Provide the (X, Y) coordinate of the cell's center where the given text is located.  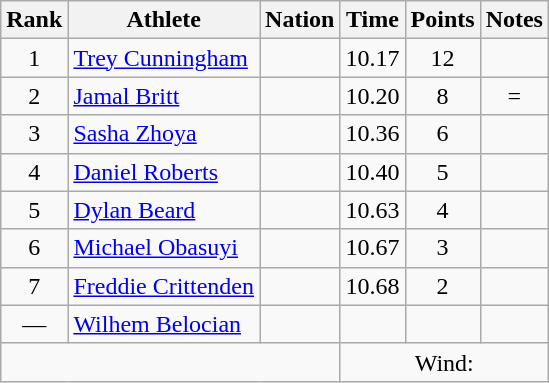
7 (34, 286)
8 (442, 96)
= (514, 96)
10.40 (372, 172)
12 (442, 58)
Freddie Crittenden (164, 286)
Dylan Beard (164, 210)
Trey Cunningham (164, 58)
Rank (34, 20)
Daniel Roberts (164, 172)
10.17 (372, 58)
10.63 (372, 210)
10.67 (372, 248)
Athlete (164, 20)
Wind: (444, 362)
Sasha Zhoya (164, 134)
Nation (300, 20)
10.68 (372, 286)
Notes (514, 20)
1 (34, 58)
— (34, 324)
10.36 (372, 134)
Points (442, 20)
Time (372, 20)
Jamal Britt (164, 96)
Michael Obasuyi (164, 248)
Wilhem Belocian (164, 324)
10.20 (372, 96)
